Detect which cell encompasses the target text, then output its (x, y) center coordinate. 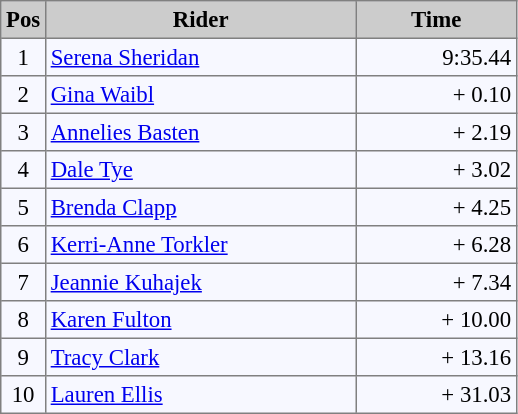
5 (24, 207)
+ 3.02 (436, 170)
3 (24, 132)
Serena Sheridan (200, 57)
2 (24, 95)
+ 13.16 (436, 357)
Rider (200, 20)
8 (24, 320)
Time (436, 20)
Gina Waibl (200, 95)
+ 4.25 (436, 207)
+ 7.34 (436, 282)
+ 6.28 (436, 245)
Lauren Ellis (200, 395)
Kerri-Anne Torkler (200, 245)
+ 0.10 (436, 95)
9 (24, 357)
Tracy Clark (200, 357)
7 (24, 282)
Karen Fulton (200, 320)
4 (24, 170)
+ 31.03 (436, 395)
Dale Tye (200, 170)
Jeannie Kuhajek (200, 282)
9:35.44 (436, 57)
Pos (24, 20)
1 (24, 57)
6 (24, 245)
Brenda Clapp (200, 207)
+ 2.19 (436, 132)
10 (24, 395)
+ 10.00 (436, 320)
Annelies Basten (200, 132)
